Scan for the cell matching the given text and deliver its [x, y] coordinate at center. 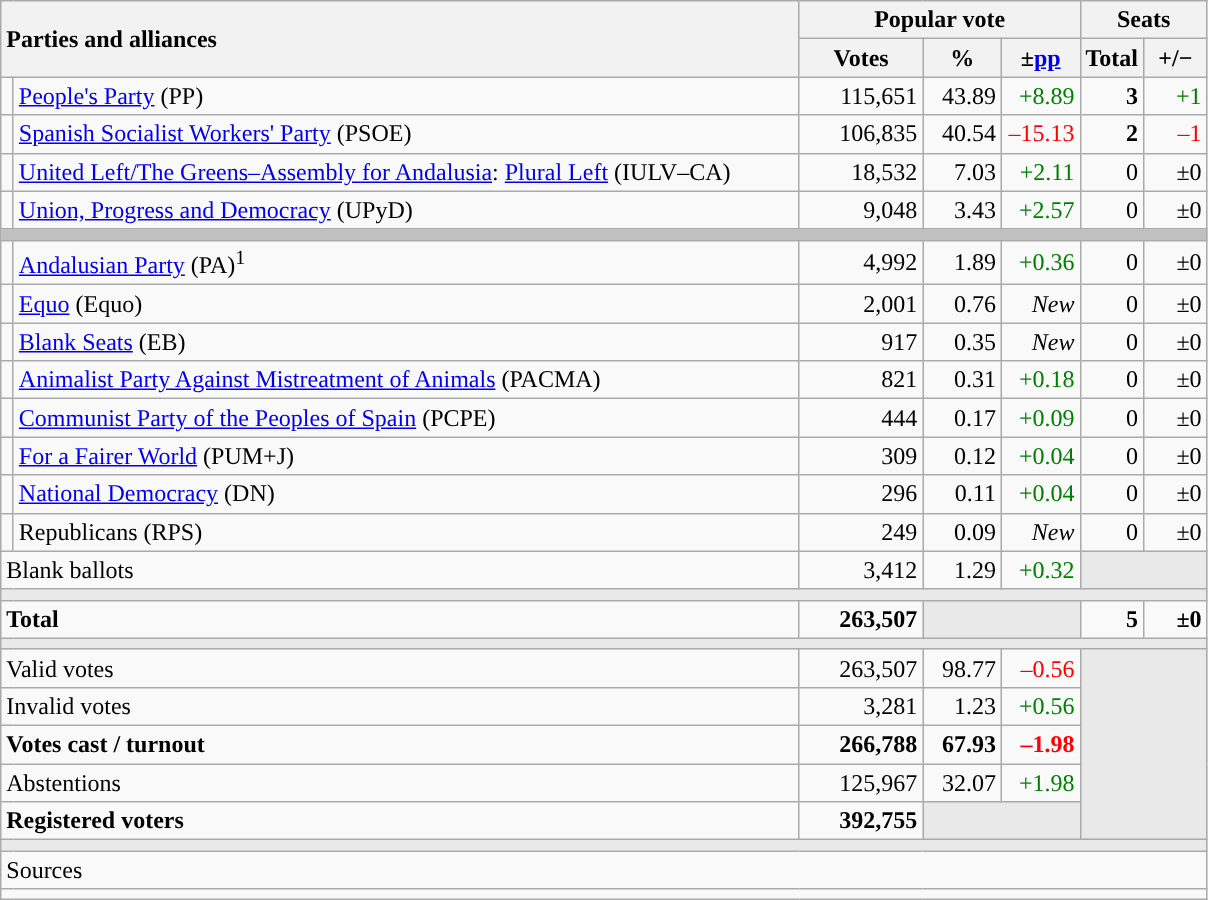
Registered voters [400, 821]
For a Fairer World (PUM+J) [406, 456]
1.23 [962, 706]
+1 [1176, 96]
Abstentions [400, 783]
Popular vote [940, 20]
+0.32 [1040, 570]
Andalusian Party (PA)1 [406, 262]
Sources [604, 870]
+1.98 [1040, 783]
Republicans (RPS) [406, 532]
–1.98 [1040, 745]
125,967 [861, 783]
3,281 [861, 706]
266,788 [861, 745]
+2.57 [1040, 210]
1.29 [962, 570]
United Left/The Greens–Assembly for Andalusia: Plural Left (IULV–CA) [406, 172]
9,048 [861, 210]
296 [861, 494]
–1 [1176, 134]
Union, Progress and Democracy (UPyD) [406, 210]
917 [861, 342]
2 [1112, 134]
67.93 [962, 745]
0.35 [962, 342]
–0.56 [1040, 668]
Seats [1144, 20]
0.12 [962, 456]
0.11 [962, 494]
32.07 [962, 783]
0.31 [962, 380]
1.89 [962, 262]
±pp [1040, 58]
Communist Party of the Peoples of Spain (PCPE) [406, 418]
4,992 [861, 262]
3.43 [962, 210]
Votes [861, 58]
3,412 [861, 570]
Equo (Equo) [406, 304]
Blank ballots [400, 570]
392,755 [861, 821]
+2.11 [1040, 172]
3 [1112, 96]
249 [861, 532]
Invalid votes [400, 706]
18,532 [861, 172]
Spanish Socialist Workers' Party (PSOE) [406, 134]
Animalist Party Against Mistreatment of Animals (PACMA) [406, 380]
0.09 [962, 532]
Parties and alliances [400, 39]
+8.89 [1040, 96]
+0.18 [1040, 380]
444 [861, 418]
98.77 [962, 668]
2,001 [861, 304]
309 [861, 456]
National Democracy (DN) [406, 494]
–15.13 [1040, 134]
115,651 [861, 96]
0.17 [962, 418]
106,835 [861, 134]
821 [861, 380]
40.54 [962, 134]
Blank Seats (EB) [406, 342]
% [962, 58]
People's Party (PP) [406, 96]
43.89 [962, 96]
Valid votes [400, 668]
+0.36 [1040, 262]
+0.56 [1040, 706]
5 [1112, 619]
+0.09 [1040, 418]
0.76 [962, 304]
Votes cast / turnout [400, 745]
+/− [1176, 58]
7.03 [962, 172]
